Locate the cell with the specified text and output its (X, Y) center coordinate. 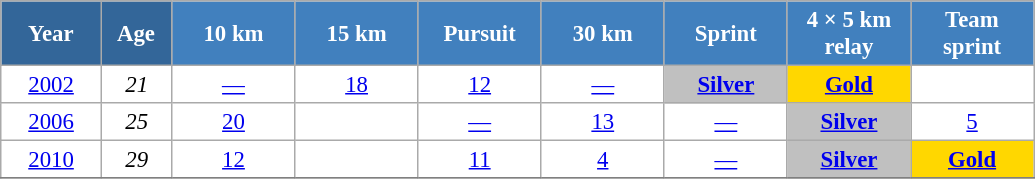
4 (602, 160)
25 (136, 122)
13 (602, 122)
Team sprint (972, 34)
2002 (52, 85)
29 (136, 160)
11 (480, 160)
21 (136, 85)
Year (52, 34)
2010 (52, 160)
10 km (234, 34)
Age (136, 34)
20 (234, 122)
18 (356, 85)
Sprint (726, 34)
4 × 5 km relay (848, 34)
5 (972, 122)
Pursuit (480, 34)
2006 (52, 122)
15 km (356, 34)
30 km (602, 34)
